Pinpoint the cell where the given text exists, returning its [X, Y] midpoint coordinate. 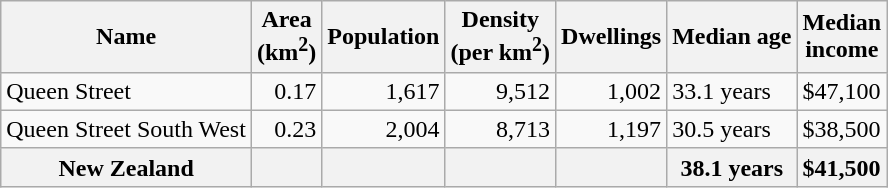
1,002 [612, 91]
$47,100 [842, 91]
9,512 [500, 91]
1,197 [612, 129]
0.23 [286, 129]
Queen Street [126, 91]
Dwellings [612, 37]
$41,500 [842, 167]
Population [384, 37]
30.5 years [732, 129]
Queen Street South West [126, 129]
Median age [732, 37]
1,617 [384, 91]
2,004 [384, 129]
Medianincome [842, 37]
New Zealand [126, 167]
Area(km2) [286, 37]
38.1 years [732, 167]
33.1 years [732, 91]
0.17 [286, 91]
Density(per km2) [500, 37]
Name [126, 37]
8,713 [500, 129]
$38,500 [842, 129]
